Detect which cell encompasses the target text, then output its [X, Y] center coordinate. 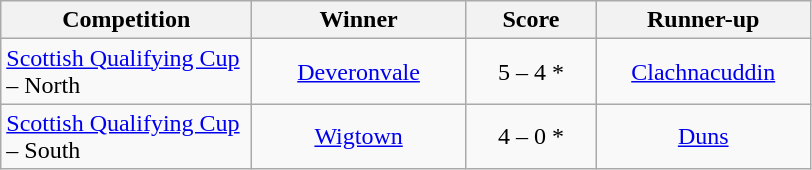
Winner [359, 20]
Scottish Qualifying Cup – South [126, 136]
Deveronvale [359, 72]
4 – 0 * [530, 136]
Runner-up [703, 20]
5 – 4 * [530, 72]
Clachnacuddin [703, 72]
Scottish Qualifying Cup – North [126, 72]
Score [530, 20]
Competition [126, 20]
Duns [703, 136]
Wigtown [359, 136]
